Determine the (x, y) coordinate at the center of the cell enclosing the given text.  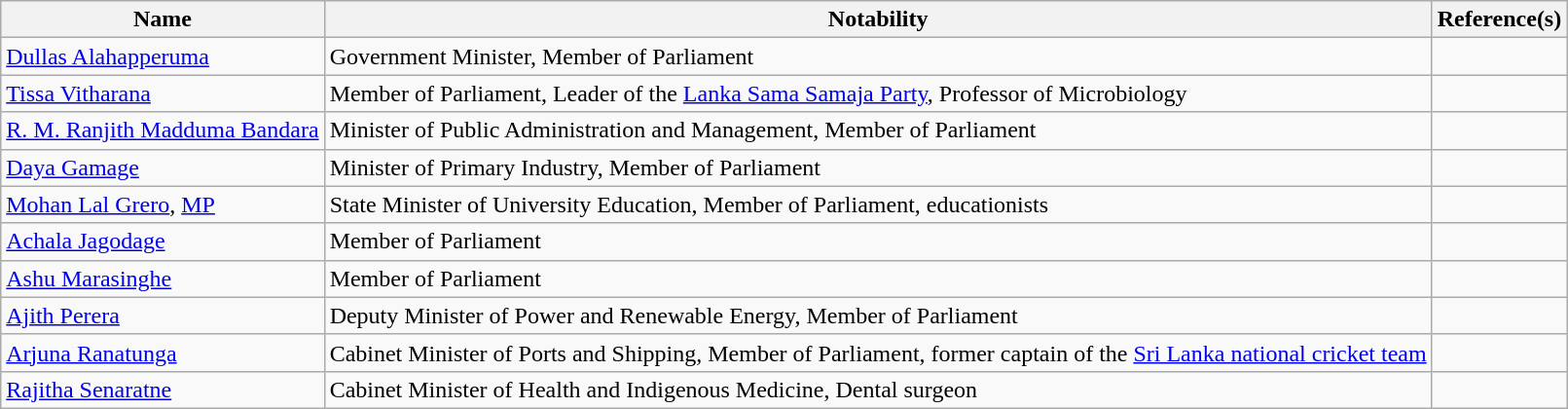
Minister of Primary Industry, Member of Parliament (878, 167)
Daya Gamage (163, 167)
Reference(s) (1499, 19)
Ajith Perera (163, 316)
Achala Jagodage (163, 242)
Deputy Minister of Power and Renewable Energy, Member of Parliament (878, 316)
Minister of Public Administration and Management, Member of Parliament (878, 130)
Dullas Alahapperuma (163, 56)
Rajitha Senaratne (163, 390)
Notability (878, 19)
Arjuna Ranatunga (163, 353)
Name (163, 19)
Ashu Marasinghe (163, 279)
Tissa Vitharana (163, 93)
Mohan Lal Grero, MP (163, 204)
Government Minister, Member of Parliament (878, 56)
State Minister of University Education, Member of Parliament, educationists (878, 204)
Cabinet Minister of Health and Indigenous Medicine, Dental surgeon (878, 390)
Member of Parliament, Leader of the Lanka Sama Samaja Party, Professor of Microbiology (878, 93)
R. M. Ranjith Madduma Bandara (163, 130)
Cabinet Minister of Ports and Shipping, Member of Parliament, former captain of the Sri Lanka national cricket team (878, 353)
